Search for the cell housing the specified text and yield its (X, Y) center coordinate. 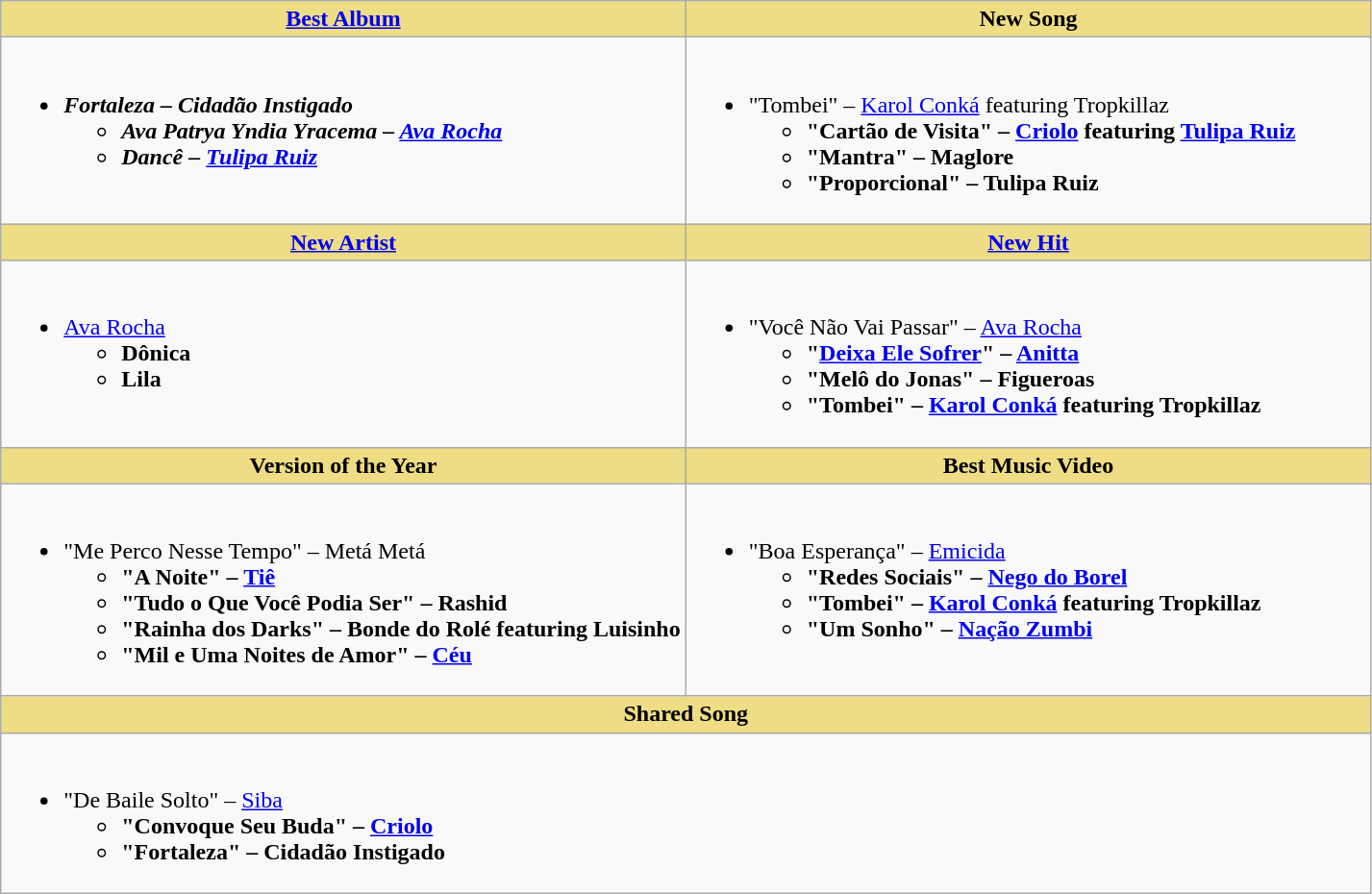
"Tombei" – Karol Conká featuring Tropkillaz"Cartão de Visita" – Criolo featuring Tulipa Ruiz"Mantra" – Maglore"Proporcional" – Tulipa Ruiz (1028, 131)
"De Baile Solto" – Siba"Convoque Seu Buda" – Criolo"Fortaleza" – Cidadão Instigado (686, 813)
Shared Song (686, 714)
Best Album (343, 19)
Ava RochaDônicaLila (343, 354)
New Artist (343, 242)
New Song (1028, 19)
"Boa Esperança" – Emicida"Redes Sociais" – Nego do Borel"Tombei" – Karol Conká featuring Tropkillaz"Um Sonho" – Nação Zumbi (1028, 590)
Fortaleza – Cidadão InstigadoAva Patrya Yndia Yracema – Ava RochaDancê – Tulipa Ruiz (343, 131)
Version of the Year (343, 465)
New Hit (1028, 242)
Best Music Video (1028, 465)
"Você Não Vai Passar" – Ava Rocha"Deixa Ele Sofrer" – Anitta"Melô do Jonas" – Figueroas"Tombei" – Karol Conká featuring Tropkillaz (1028, 354)
